Output the [x, y] coordinate of the center of the cell containing the given text.  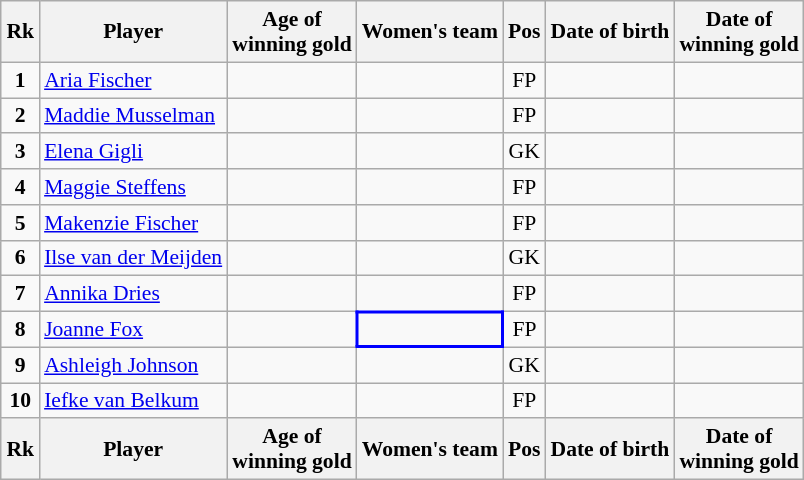
9 [20, 365]
Elena Gigli [133, 152]
Iefke van Belkum [133, 401]
Makenzie Fischer [133, 223]
Maggie Steffens [133, 187]
Aria Fischer [133, 80]
3 [20, 152]
5 [20, 223]
7 [20, 294]
2 [20, 116]
Joanne Fox [133, 330]
4 [20, 187]
10 [20, 401]
6 [20, 258]
1 [20, 80]
Maddie Musselman [133, 116]
Annika Dries [133, 294]
8 [20, 330]
Ashleigh Johnson [133, 365]
Ilse van der Meijden [133, 258]
